Extract the (X, Y) coordinate from the center of the cell holding the provided text.  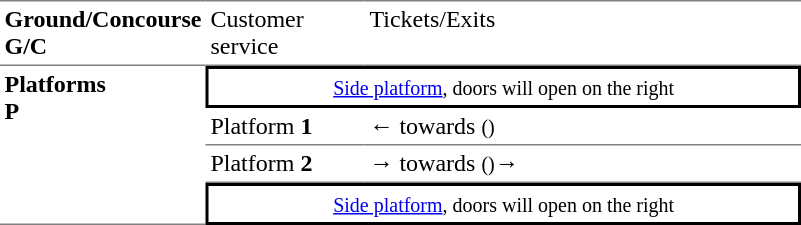
PlatformsP (103, 146)
Platform 2 (286, 165)
→ towards ()→ (583, 165)
Tickets/Exits (583, 33)
← towards () (583, 127)
Customer service (286, 33)
Platform 1 (286, 127)
Ground/ConcourseG/C (103, 33)
